Provide the (x, y) coordinate of the cell's center where the given text is located.  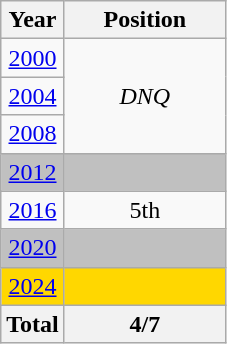
2008 (33, 134)
2024 (33, 286)
2004 (33, 96)
2016 (33, 210)
5th (144, 210)
4/7 (144, 324)
Position (144, 20)
2020 (33, 248)
DNQ (144, 96)
2000 (33, 58)
2012 (33, 172)
Total (33, 324)
Year (33, 20)
